Search for the cell housing the specified text and yield its [x, y] center coordinate. 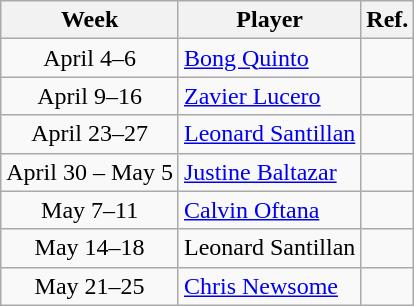
May 21–25 [90, 286]
Ref. [388, 20]
Player [269, 20]
Week [90, 20]
Chris Newsome [269, 286]
Zavier Lucero [269, 96]
April 4–6 [90, 58]
Bong Quinto [269, 58]
April 9–16 [90, 96]
April 23–27 [90, 134]
Justine Baltazar [269, 172]
April 30 – May 5 [90, 172]
May 14–18 [90, 248]
Calvin Oftana [269, 210]
May 7–11 [90, 210]
